Detect which cell encompasses the target text, then output its (X, Y) center coordinate. 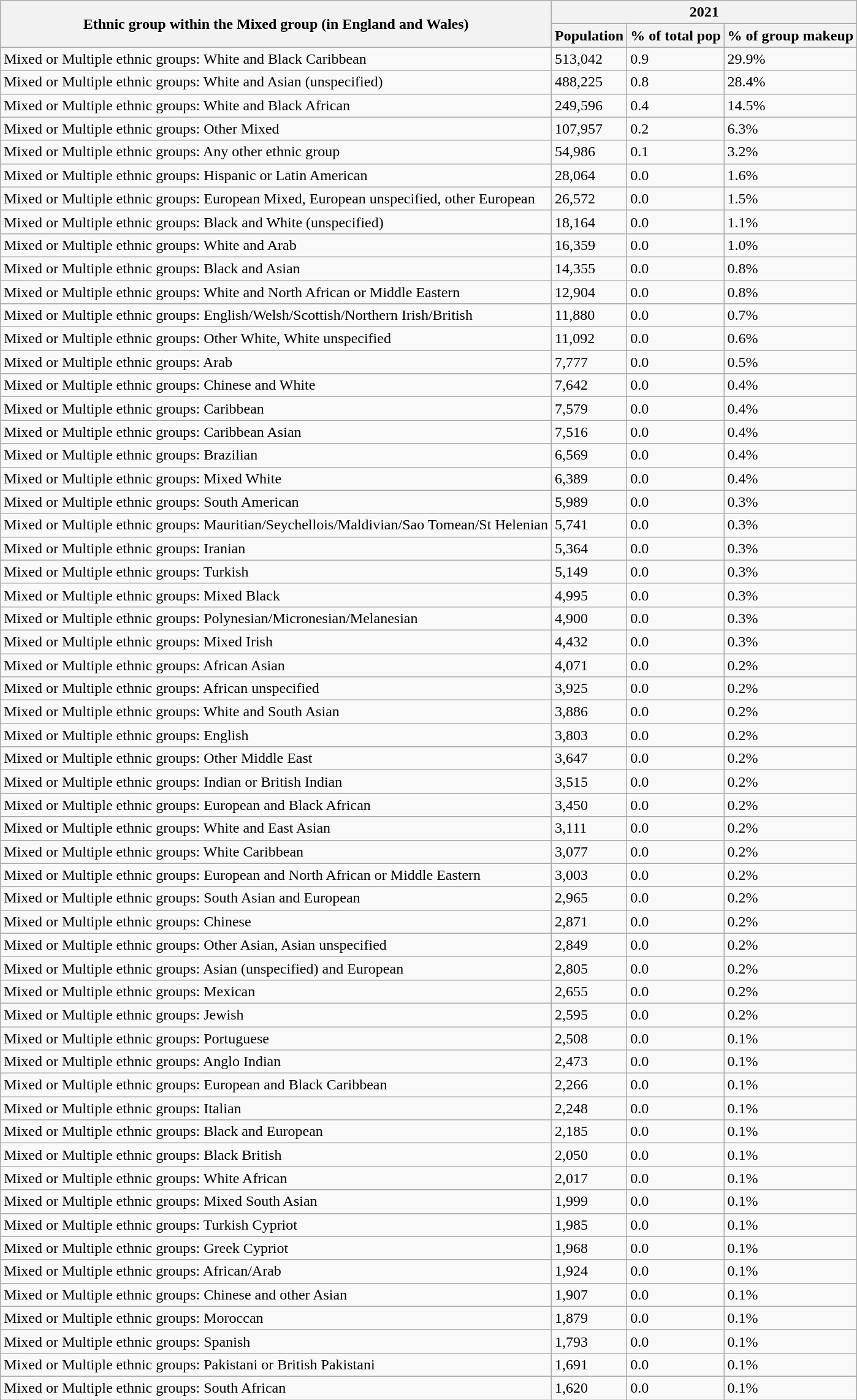
5,364 (590, 548)
0.7% (791, 316)
54,986 (590, 152)
Mixed or Multiple ethnic groups: Moroccan (276, 1318)
Mixed or Multiple ethnic groups: European and Black African (276, 805)
1,620 (590, 1388)
0.1 (676, 152)
Mixed or Multiple ethnic groups: Other White, White unspecified (276, 339)
Mixed or Multiple ethnic groups: White and East Asian (276, 828)
0.5% (791, 362)
2,849 (590, 945)
Mixed or Multiple ethnic groups: Anglo Indian (276, 1062)
249,596 (590, 105)
7,777 (590, 362)
6,389 (590, 479)
3,003 (590, 875)
4,432 (590, 641)
2,508 (590, 1039)
Mixed or Multiple ethnic groups: White and Asian (unspecified) (276, 82)
Mixed or Multiple ethnic groups: Turkish Cypriot (276, 1225)
0.2 (676, 129)
Mixed or Multiple ethnic groups: Black and European (276, 1132)
Mixed or Multiple ethnic groups: Asian (unspecified) and European (276, 968)
0.4 (676, 105)
Mixed or Multiple ethnic groups: South Asian and European (276, 898)
1.0% (791, 245)
Mixed or Multiple ethnic groups: Caribbean Asian (276, 432)
Mixed or Multiple ethnic groups: Any other ethnic group (276, 152)
Mixed or Multiple ethnic groups: African/Arab (276, 1271)
4,900 (590, 618)
6,569 (590, 455)
3,803 (590, 735)
Mixed or Multiple ethnic groups: Mixed South Asian (276, 1201)
Ethnic group within the Mixed group (in England and Wales) (276, 24)
Mixed or Multiple ethnic groups: European Mixed, European unspecified, other European (276, 199)
1.6% (791, 175)
29.9% (791, 59)
Mixed or Multiple ethnic groups: Iranian (276, 548)
Mixed or Multiple ethnic groups: Chinese and other Asian (276, 1295)
Mixed or Multiple ethnic groups: Other Middle East (276, 759)
12,904 (590, 292)
Mixed or Multiple ethnic groups: Caribbean (276, 409)
1.5% (791, 199)
1,691 (590, 1364)
5,989 (590, 502)
2,965 (590, 898)
18,164 (590, 222)
2,266 (590, 1085)
2,871 (590, 921)
3,077 (590, 852)
Mixed or Multiple ethnic groups: White and Black Caribbean (276, 59)
Mixed or Multiple ethnic groups: Polynesian/Micronesian/Melanesian (276, 618)
0.8 (676, 82)
5,741 (590, 525)
28,064 (590, 175)
Mixed or Multiple ethnic groups: Pakistani or British Pakistani (276, 1364)
Mixed or Multiple ethnic groups: Greek Cypriot (276, 1248)
Mixed or Multiple ethnic groups: Indian or British Indian (276, 782)
2,050 (590, 1155)
Mixed or Multiple ethnic groups: Italian (276, 1108)
2,473 (590, 1062)
3,925 (590, 689)
3,450 (590, 805)
Mixed or Multiple ethnic groups: Mixed White (276, 479)
1,924 (590, 1271)
Mixed or Multiple ethnic groups: Black British (276, 1155)
Mixed or Multiple ethnic groups: African Asian (276, 665)
2,017 (590, 1178)
3,886 (590, 712)
Mixed or Multiple ethnic groups: Brazilian (276, 455)
4,071 (590, 665)
2,248 (590, 1108)
Mixed or Multiple ethnic groups: White and Black African (276, 105)
Mixed or Multiple ethnic groups: White and South Asian (276, 712)
Mixed or Multiple ethnic groups: Chinese and White (276, 385)
Mixed or Multiple ethnic groups: White and Arab (276, 245)
6.3% (791, 129)
Mixed or Multiple ethnic groups: Spanish (276, 1341)
Mixed or Multiple ethnic groups: Mauritian/Seychellois/Maldivian/Sao Tomean/St Helenian (276, 525)
Mixed or Multiple ethnic groups: European and North African or Middle Eastern (276, 875)
1,793 (590, 1341)
11,092 (590, 339)
Mixed or Multiple ethnic groups: White Caribbean (276, 852)
3,111 (590, 828)
Mixed or Multiple ethnic groups: Mexican (276, 991)
Mixed or Multiple ethnic groups: Jewish (276, 1015)
26,572 (590, 199)
1,999 (590, 1201)
Mixed or Multiple ethnic groups: Mixed Black (276, 595)
Mixed or Multiple ethnic groups: African unspecified (276, 689)
2,185 (590, 1132)
Mixed or Multiple ethnic groups: English/Welsh/Scottish/Northern Irish/British (276, 316)
3,515 (590, 782)
5,149 (590, 572)
Mixed or Multiple ethnic groups: Arab (276, 362)
11,880 (590, 316)
0.9 (676, 59)
Mixed or Multiple ethnic groups: Mixed Irish (276, 641)
2,805 (590, 968)
14,355 (590, 268)
Mixed or Multiple ethnic groups: South African (276, 1388)
Mixed or Multiple ethnic groups: White African (276, 1178)
1,879 (590, 1318)
4,995 (590, 595)
1.1% (791, 222)
Mixed or Multiple ethnic groups: Turkish (276, 572)
107,957 (590, 129)
3,647 (590, 759)
2021 (704, 12)
Mixed or Multiple ethnic groups: Portuguese (276, 1039)
Mixed or Multiple ethnic groups: Chinese (276, 921)
7,516 (590, 432)
16,359 (590, 245)
3.2% (791, 152)
Mixed or Multiple ethnic groups: White and North African or Middle Eastern (276, 292)
14.5% (791, 105)
Mixed or Multiple ethnic groups: South American (276, 502)
1,985 (590, 1225)
0.6% (791, 339)
Mixed or Multiple ethnic groups: English (276, 735)
Mixed or Multiple ethnic groups: Black and White (unspecified) (276, 222)
Mixed or Multiple ethnic groups: Other Asian, Asian unspecified (276, 945)
1,968 (590, 1248)
Mixed or Multiple ethnic groups: Black and Asian (276, 268)
2,595 (590, 1015)
Mixed or Multiple ethnic groups: Hispanic or Latin American (276, 175)
% of group makeup (791, 36)
Mixed or Multiple ethnic groups: European and Black Caribbean (276, 1085)
7,642 (590, 385)
488,225 (590, 82)
1,907 (590, 1295)
513,042 (590, 59)
Mixed or Multiple ethnic groups: Other Mixed (276, 129)
28.4% (791, 82)
2,655 (590, 991)
7,579 (590, 409)
Population (590, 36)
% of total pop (676, 36)
